Search for the cell housing the specified text and yield its (x, y) center coordinate. 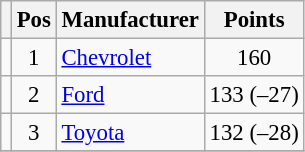
Ford (130, 95)
Pos (34, 20)
2 (34, 95)
Toyota (130, 133)
132 (–28) (254, 133)
Points (254, 20)
3 (34, 133)
Manufacturer (130, 20)
160 (254, 58)
1 (34, 58)
Chevrolet (130, 58)
133 (–27) (254, 95)
